Output the (x, y) coordinate of the center of the cell containing the given text.  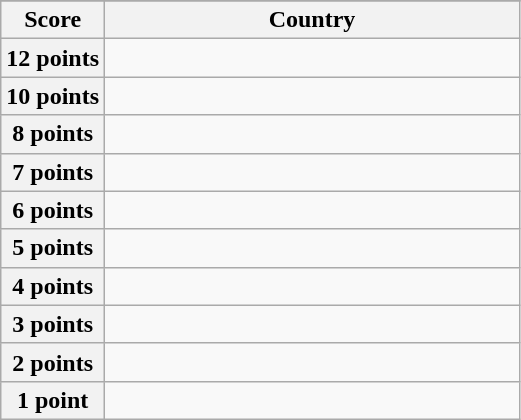
7 points (53, 172)
Score (53, 20)
4 points (53, 286)
12 points (53, 58)
1 point (53, 400)
8 points (53, 134)
3 points (53, 324)
Country (312, 20)
10 points (53, 96)
5 points (53, 248)
2 points (53, 362)
6 points (53, 210)
